Determine the (x, y) coordinate at the center of the cell enclosing the given text.  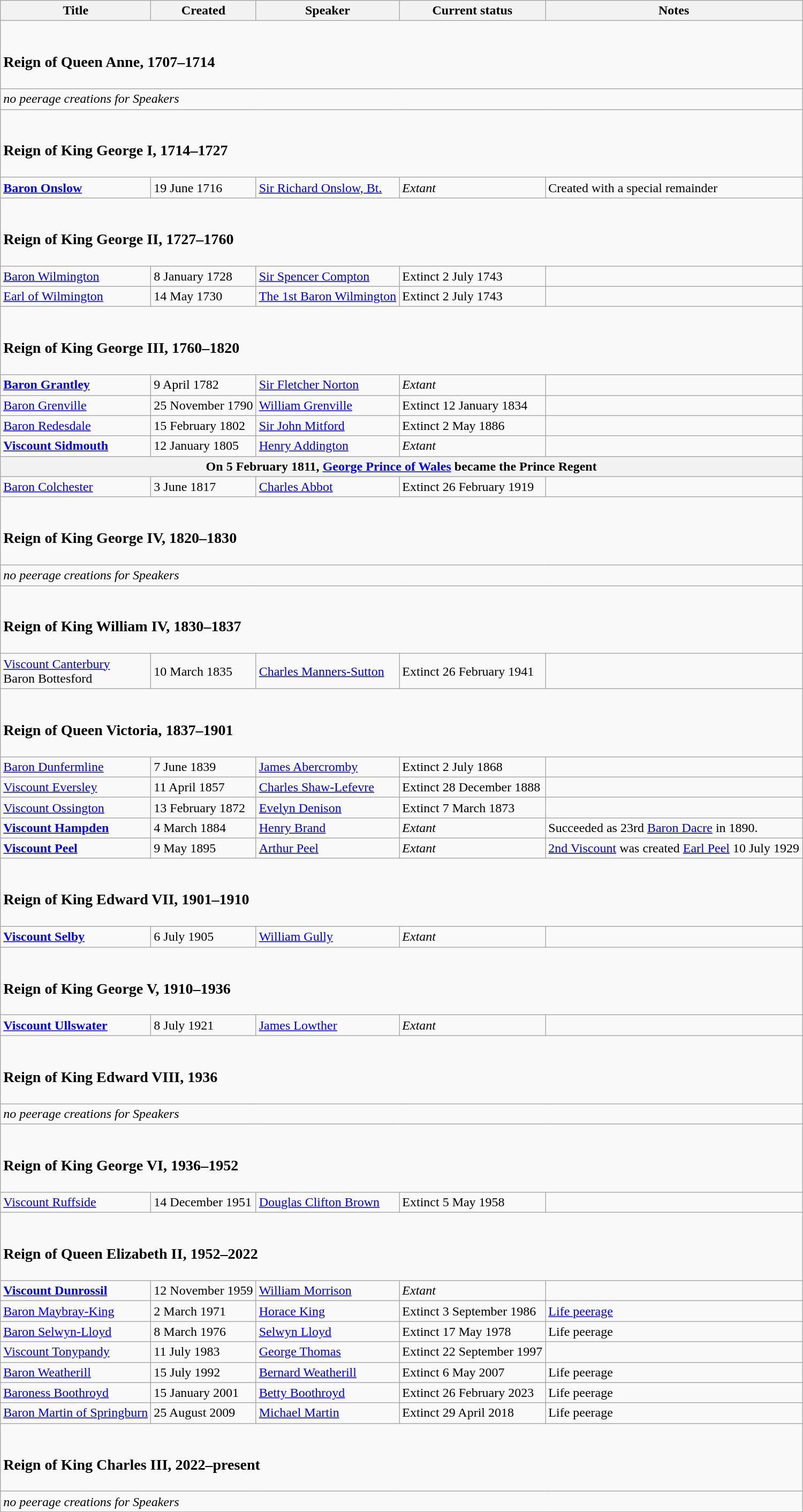
Reign of King George II, 1727–1760 (401, 231)
Baron Dunfermline (76, 767)
Viscount Tonypandy (76, 1352)
William Gully (328, 937)
The 1st Baron Wilmington (328, 297)
George Thomas (328, 1352)
25 August 2009 (203, 1413)
Baron Martin of Springburn (76, 1413)
Henry Addington (328, 446)
Sir John Mitford (328, 426)
Extinct 3 September 1986 (472, 1311)
Betty Boothroyd (328, 1393)
11 July 1983 (203, 1352)
Viscount Sidmouth (76, 446)
15 July 1992 (203, 1372)
12 November 1959 (203, 1291)
Earl of Wilmington (76, 297)
Baron Maybray-King (76, 1311)
Douglas Clifton Brown (328, 1202)
William Grenville (328, 405)
Baron Colchester (76, 487)
Succeeded as 23rd Baron Dacre in 1890. (674, 828)
Baron Onslow (76, 187)
Extinct 26 February 1919 (472, 487)
Baron Wilmington (76, 276)
Created (203, 11)
11 April 1857 (203, 787)
Evelyn Denison (328, 807)
Michael Martin (328, 1413)
Extinct 26 February 2023 (472, 1393)
Extinct 29 April 2018 (472, 1413)
James Lowther (328, 1025)
14 May 1730 (203, 297)
Reign of King Edward VII, 1901–1910 (401, 892)
Reign of King George VI, 1936–1952 (401, 1158)
Bernard Weatherill (328, 1372)
Baron Selwyn-Lloyd (76, 1332)
Charles Abbot (328, 487)
Extinct 2 July 1868 (472, 767)
Sir Spencer Compton (328, 276)
13 February 1872 (203, 807)
Sir Fletcher Norton (328, 385)
10 March 1835 (203, 671)
Reign of Queen Anne, 1707–1714 (401, 55)
Viscount Eversley (76, 787)
6 July 1905 (203, 937)
Viscount CanterburyBaron Bottesford (76, 671)
Reign of King George V, 1910–1936 (401, 981)
9 May 1895 (203, 848)
Reign of King George III, 1760–1820 (401, 341)
8 March 1976 (203, 1332)
Reign of King Charles III, 2022–present (401, 1457)
Reign of Queen Victoria, 1837–1901 (401, 723)
Extinct 7 March 1873 (472, 807)
Title (76, 11)
8 January 1728 (203, 276)
Baron Grenville (76, 405)
Extinct 2 May 1886 (472, 426)
Extinct 28 December 1888 (472, 787)
2 March 1971 (203, 1311)
Selwyn Lloyd (328, 1332)
Viscount Selby (76, 937)
Horace King (328, 1311)
Current status (472, 11)
12 January 1805 (203, 446)
8 July 1921 (203, 1025)
Viscount Dunrossil (76, 1291)
Extinct 26 February 1941 (472, 671)
William Morrison (328, 1291)
Reign of King William IV, 1830–1837 (401, 620)
Extinct 6 May 2007 (472, 1372)
Baron Weatherill (76, 1372)
Viscount Ossington (76, 807)
Created with a special remainder (674, 187)
19 June 1716 (203, 187)
Reign of King George IV, 1820–1830 (401, 531)
James Abercromby (328, 767)
25 November 1790 (203, 405)
Notes (674, 11)
4 March 1884 (203, 828)
Baron Redesdale (76, 426)
Reign of King Edward VIII, 1936 (401, 1070)
9 April 1782 (203, 385)
Extinct 22 September 1997 (472, 1352)
Arthur Peel (328, 848)
14 December 1951 (203, 1202)
Speaker (328, 11)
Viscount Hampden (76, 828)
Baroness Boothroyd (76, 1393)
Charles Shaw-Lefevre (328, 787)
Reign of King George I, 1714–1727 (401, 143)
15 January 2001 (203, 1393)
7 June 1839 (203, 767)
Viscount Ruffside (76, 1202)
Extinct 12 January 1834 (472, 405)
Viscount Ullswater (76, 1025)
On 5 February 1811, George Prince of Wales became the Prince Regent (401, 466)
Charles Manners-Sutton (328, 671)
Baron Grantley (76, 385)
15 February 1802 (203, 426)
Reign of Queen Elizabeth II, 1952–2022 (401, 1246)
Henry Brand (328, 828)
Extinct 17 May 1978 (472, 1332)
3 June 1817 (203, 487)
2nd Viscount was created Earl Peel 10 July 1929 (674, 848)
Extinct 5 May 1958 (472, 1202)
Sir Richard Onslow, Bt. (328, 187)
Viscount Peel (76, 848)
